Capture the cell that displays the provided text and extract its [X, Y] central coordinate. 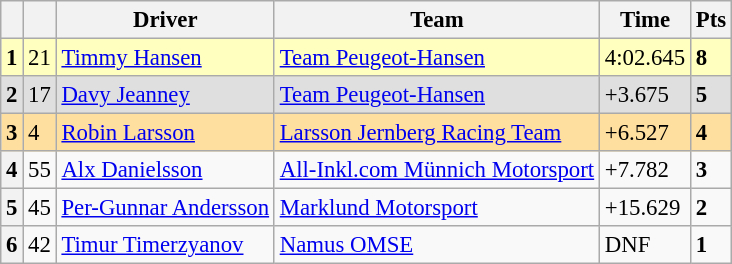
Team [436, 20]
17 [40, 95]
Timur Timerzyanov [165, 245]
Davy Jeanney [165, 95]
42 [40, 245]
55 [40, 170]
4:02.645 [644, 58]
+7.782 [644, 170]
Marklund Motorsport [436, 208]
Time [644, 20]
Per-Gunnar Andersson [165, 208]
+6.527 [644, 133]
DNF [644, 245]
21 [40, 58]
Pts [710, 20]
6 [12, 245]
+15.629 [644, 208]
Robin Larsson [165, 133]
45 [40, 208]
+3.675 [644, 95]
8 [710, 58]
Alx Danielsson [165, 170]
Namus OMSE [436, 245]
Driver [165, 20]
All-Inkl.com Münnich Motorsport [436, 170]
Larsson Jernberg Racing Team [436, 133]
Timmy Hansen [165, 58]
